Detect which cell encompasses the target text, then output its (X, Y) center coordinate. 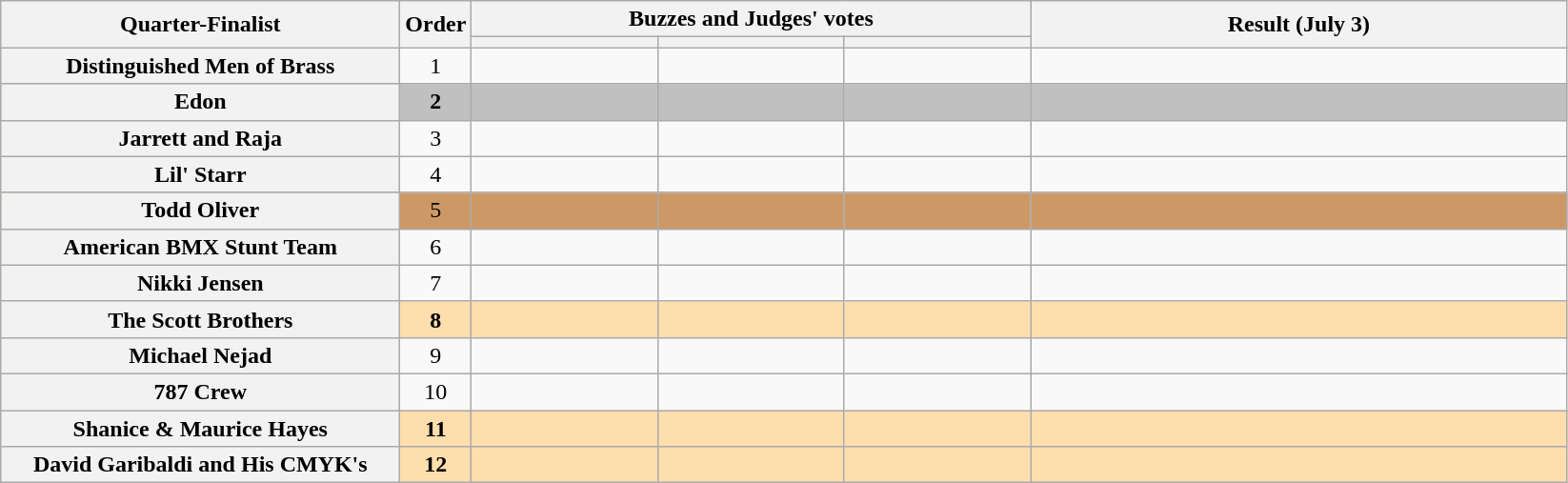
787 Crew (200, 392)
Todd Oliver (200, 211)
Shanice & Maurice Hayes (200, 428)
1 (436, 66)
Result (July 3) (1299, 25)
3 (436, 138)
American BMX Stunt Team (200, 247)
11 (436, 428)
David Garibaldi and His CMYK's (200, 465)
2 (436, 102)
5 (436, 211)
Order (436, 25)
Distinguished Men of Brass (200, 66)
Michael Nejad (200, 355)
Lil' Starr (200, 174)
8 (436, 319)
4 (436, 174)
Quarter-Finalist (200, 25)
Buzzes and Judges' votes (751, 19)
10 (436, 392)
6 (436, 247)
12 (436, 465)
9 (436, 355)
Nikki Jensen (200, 283)
The Scott Brothers (200, 319)
Edon (200, 102)
7 (436, 283)
Jarrett and Raja (200, 138)
